Find where the given text appears and provide that cell's center as (x, y) coordinate. 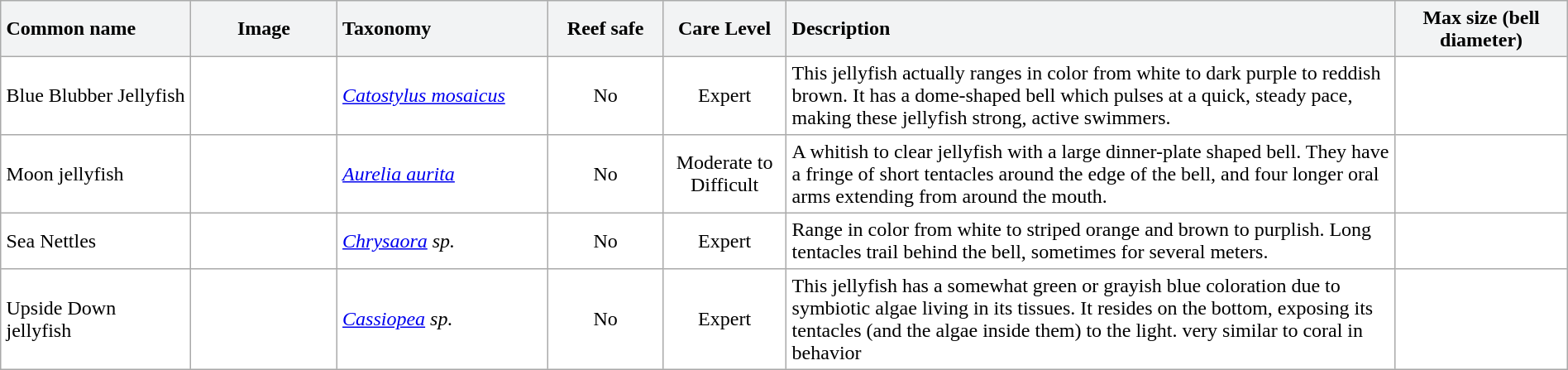
Cassiopea sp. (442, 320)
Moon jellyfish (96, 174)
Catostylus mosaicus (442, 95)
Common name (96, 29)
Chrysaora sp. (442, 241)
Upside Down jellyfish (96, 320)
Reef safe (605, 29)
Max size (bell diameter) (1481, 29)
Blue Blubber Jellyfish (96, 95)
Image (265, 29)
Range in color from white to striped orange and brown to purplish. Long tentacles trail behind the bell, sometimes for several meters. (1091, 241)
Taxonomy (442, 29)
Care Level (724, 29)
Aurelia aurita (442, 174)
Moderate to Difficult (724, 174)
Sea Nettles (96, 241)
Description (1091, 29)
